Return (x, y) of the center of cell containing provided text 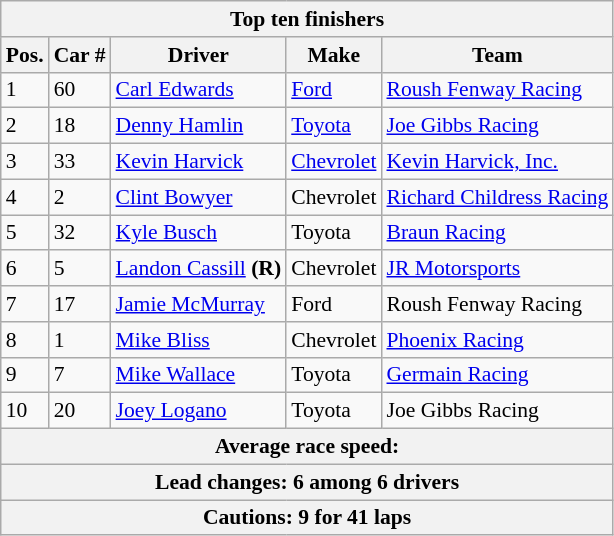
Clint Bowyer (199, 197)
9 (25, 375)
JR Motorsports (497, 269)
Phoenix Racing (497, 340)
Richard Childress Racing (497, 197)
Braun Racing (497, 233)
60 (80, 90)
Jamie McMurray (199, 304)
Car # (80, 55)
Kyle Busch (199, 233)
Denny Hamlin (199, 126)
Kevin Harvick, Inc. (497, 162)
8 (25, 340)
Mike Bliss (199, 340)
4 (25, 197)
20 (80, 411)
Driver (199, 55)
Cautions: 9 for 41 laps (308, 518)
Top ten finishers (308, 19)
Kevin Harvick (199, 162)
Pos. (25, 55)
Team (497, 55)
6 (25, 269)
Landon Cassill (R) (199, 269)
10 (25, 411)
Average race speed: (308, 447)
Carl Edwards (199, 90)
17 (80, 304)
Make (334, 55)
Joey Logano (199, 411)
3 (25, 162)
32 (80, 233)
Germain Racing (497, 375)
18 (80, 126)
Mike Wallace (199, 375)
Lead changes: 6 among 6 drivers (308, 482)
33 (80, 162)
